Output the (X, Y) coordinate of the center of the cell containing the given text.  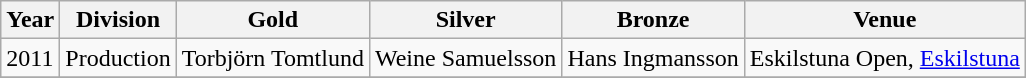
Eskilstuna Open, Eskilstuna (884, 58)
Division (118, 20)
Year (30, 20)
Production (118, 58)
2011 (30, 58)
Weine Samuelsson (465, 58)
Gold (272, 20)
Torbjörn Tomtlund (272, 58)
Hans Ingmansson (653, 58)
Silver (465, 20)
Bronze (653, 20)
Venue (884, 20)
